Detect which cell encompasses the target text, then output its [x, y] center coordinate. 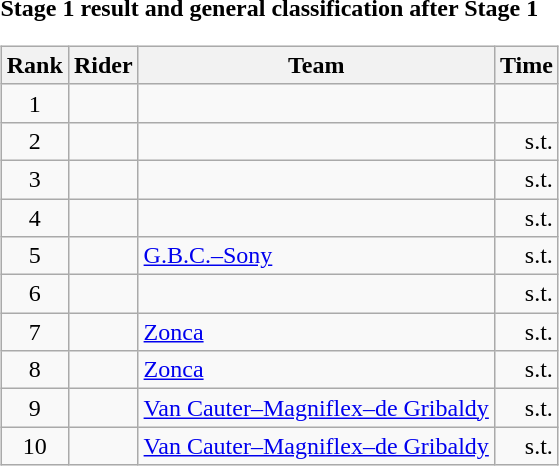
Rank [34, 65]
10 [34, 446]
1 [34, 103]
3 [34, 179]
Time [526, 65]
2 [34, 141]
6 [34, 294]
4 [34, 217]
G.B.C.–Sony [316, 256]
Team [316, 65]
7 [34, 332]
5 [34, 256]
9 [34, 408]
Rider [103, 65]
8 [34, 370]
